Return the (x, y) coordinate for the center point of the cell that contains the specified text.  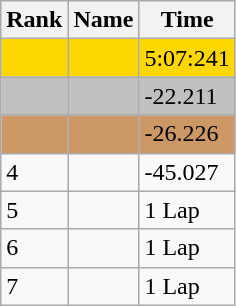
6 (34, 248)
5 (34, 210)
-45.027 (187, 172)
Name (104, 20)
7 (34, 286)
4 (34, 172)
-26.226 (187, 134)
5:07:241 (187, 58)
Rank (34, 20)
-22.211 (187, 96)
Time (187, 20)
